Capture the cell that displays the provided text and extract its [X, Y] central coordinate. 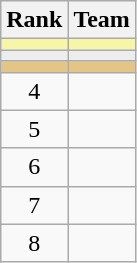
7 [34, 205]
6 [34, 167]
Rank [34, 20]
8 [34, 243]
5 [34, 129]
4 [34, 91]
Team [102, 20]
